Return (x, y) of the center of cell containing provided text 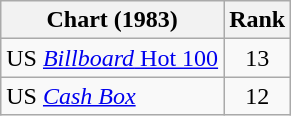
Chart (1983) (112, 20)
12 (258, 96)
Rank (258, 20)
US Billboard Hot 100 (112, 58)
US Cash Box (112, 96)
13 (258, 58)
